Extract the (x, y) coordinate from the center of the cell holding the provided text.  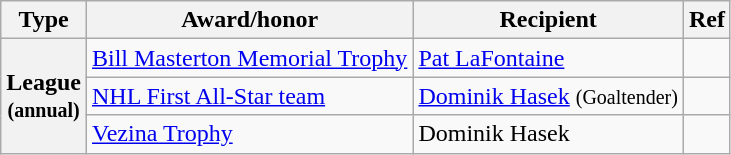
Pat LaFontaine (548, 58)
Recipient (548, 20)
Award/honor (249, 20)
Bill Masterton Memorial Trophy (249, 58)
Vezina Trophy (249, 134)
Dominik Hasek (548, 134)
League(annual) (44, 96)
Dominik Hasek (Goaltender) (548, 96)
Ref (706, 20)
NHL First All-Star team (249, 96)
Type (44, 20)
